From the cell containing the given text, extract its center point as [X, Y] coordinate. 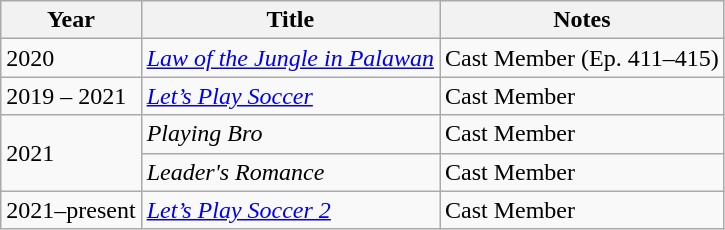
Playing Bro [290, 134]
Let’s Play Soccer [290, 96]
2021 [71, 153]
Leader's Romance [290, 172]
Law of the Jungle in Palawan [290, 58]
2019 – 2021 [71, 96]
Cast Member (Ep. 411–415) [582, 58]
Year [71, 20]
Let’s Play Soccer 2 [290, 210]
2020 [71, 58]
Title [290, 20]
Notes [582, 20]
2021–present [71, 210]
